Return the (X, Y) coordinate for the center point of the cell that contains the specified text.  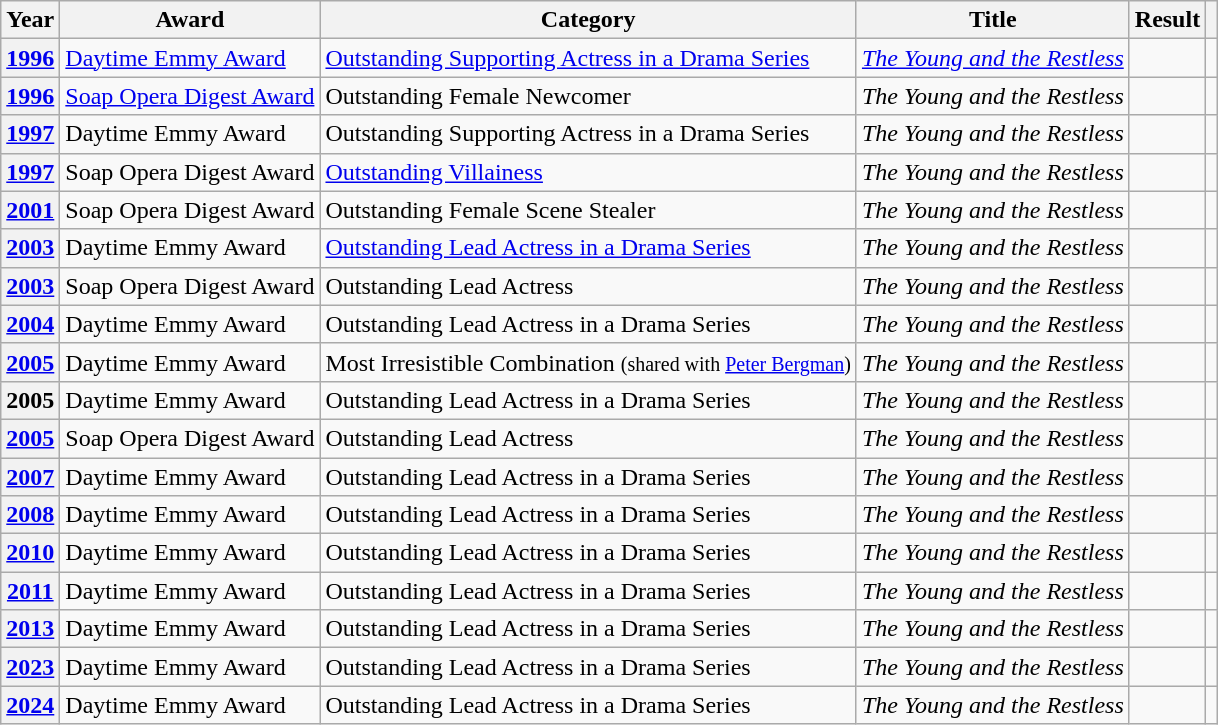
2007 (30, 477)
Outstanding Villainess (588, 172)
2013 (30, 629)
2023 (30, 667)
Outstanding Female Scene Stealer (588, 210)
Outstanding Female Newcomer (588, 96)
Category (588, 20)
Title (992, 20)
2024 (30, 705)
2010 (30, 553)
Result (1167, 20)
Year (30, 20)
Most Irresistible Combination (shared with Peter Bergman) (588, 362)
2004 (30, 324)
2011 (30, 591)
Award (190, 20)
2001 (30, 210)
2008 (30, 515)
